Find where the given text appears and provide that cell's center as [x, y] coordinate. 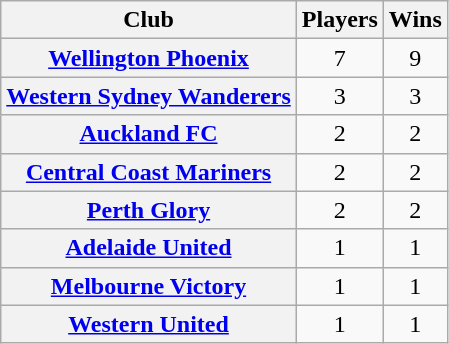
Western Sydney Wanderers [149, 96]
Melbourne Victory [149, 286]
Wellington Phoenix [149, 58]
Players [340, 20]
Adelaide United [149, 248]
7 [340, 58]
Club [149, 20]
Auckland FC [149, 134]
Central Coast Mariners [149, 172]
Wins [415, 20]
Perth Glory [149, 210]
Western United [149, 324]
9 [415, 58]
